From the cell containing the given text, extract its center point as [X, Y] coordinate. 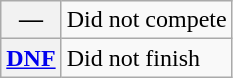
Did not compete [146, 20]
— [31, 20]
Did not finish [146, 58]
DNF [31, 58]
